Return the [x, y] coordinate for the center point of the cell that contains the specified text.  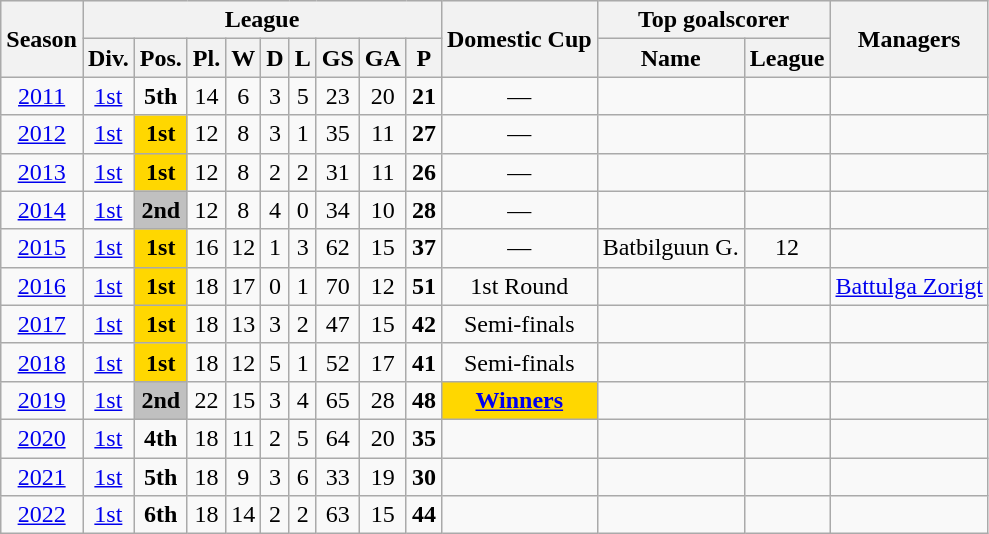
21 [424, 96]
GA [382, 58]
51 [424, 286]
D [275, 58]
W [244, 58]
26 [424, 172]
2017 [42, 324]
2020 [42, 438]
Div. [108, 58]
52 [338, 362]
2016 [42, 286]
2018 [42, 362]
GS [338, 58]
4th [160, 438]
Battulga Zorigt [909, 286]
65 [338, 400]
44 [424, 515]
Batbilguun G. [670, 248]
41 [424, 362]
19 [382, 477]
Name [670, 58]
P [424, 58]
31 [338, 172]
37 [424, 248]
23 [338, 96]
9 [244, 477]
33 [338, 477]
6th [160, 515]
22 [206, 400]
48 [424, 400]
10 [382, 210]
2022 [42, 515]
Pl. [206, 58]
64 [338, 438]
42 [424, 324]
Winners [519, 400]
13 [244, 324]
62 [338, 248]
Managers [909, 39]
Season [42, 39]
2019 [42, 400]
1st Round [519, 286]
70 [338, 286]
2021 [42, 477]
2014 [42, 210]
47 [338, 324]
2015 [42, 248]
Top goalscorer [714, 20]
L [302, 58]
27 [424, 134]
34 [338, 210]
2011 [42, 96]
16 [206, 248]
63 [338, 515]
Domestic Cup [519, 39]
30 [424, 477]
Pos. [160, 58]
2013 [42, 172]
2012 [42, 134]
